Identify which cell holds the provided text, then report its [x, y] central coordinate. 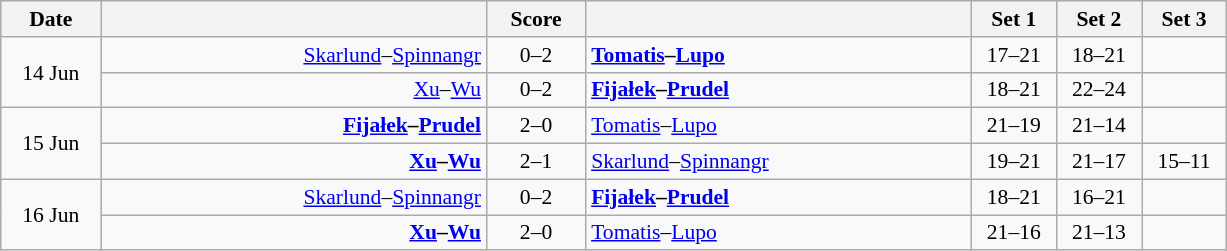
Set 2 [1098, 19]
21–19 [1014, 126]
Set 1 [1014, 19]
21–17 [1098, 162]
15 Jun [51, 144]
21–16 [1014, 233]
17–21 [1014, 55]
Score [536, 19]
19–21 [1014, 162]
Date [51, 19]
15–11 [1184, 162]
14 Jun [51, 72]
16–21 [1098, 197]
21–13 [1098, 233]
Set 3 [1184, 19]
21–14 [1098, 126]
16 Jun [51, 214]
22–24 [1098, 90]
2–1 [536, 162]
